For the text-containing cell, return its midpoint in [X, Y] coordinate format. 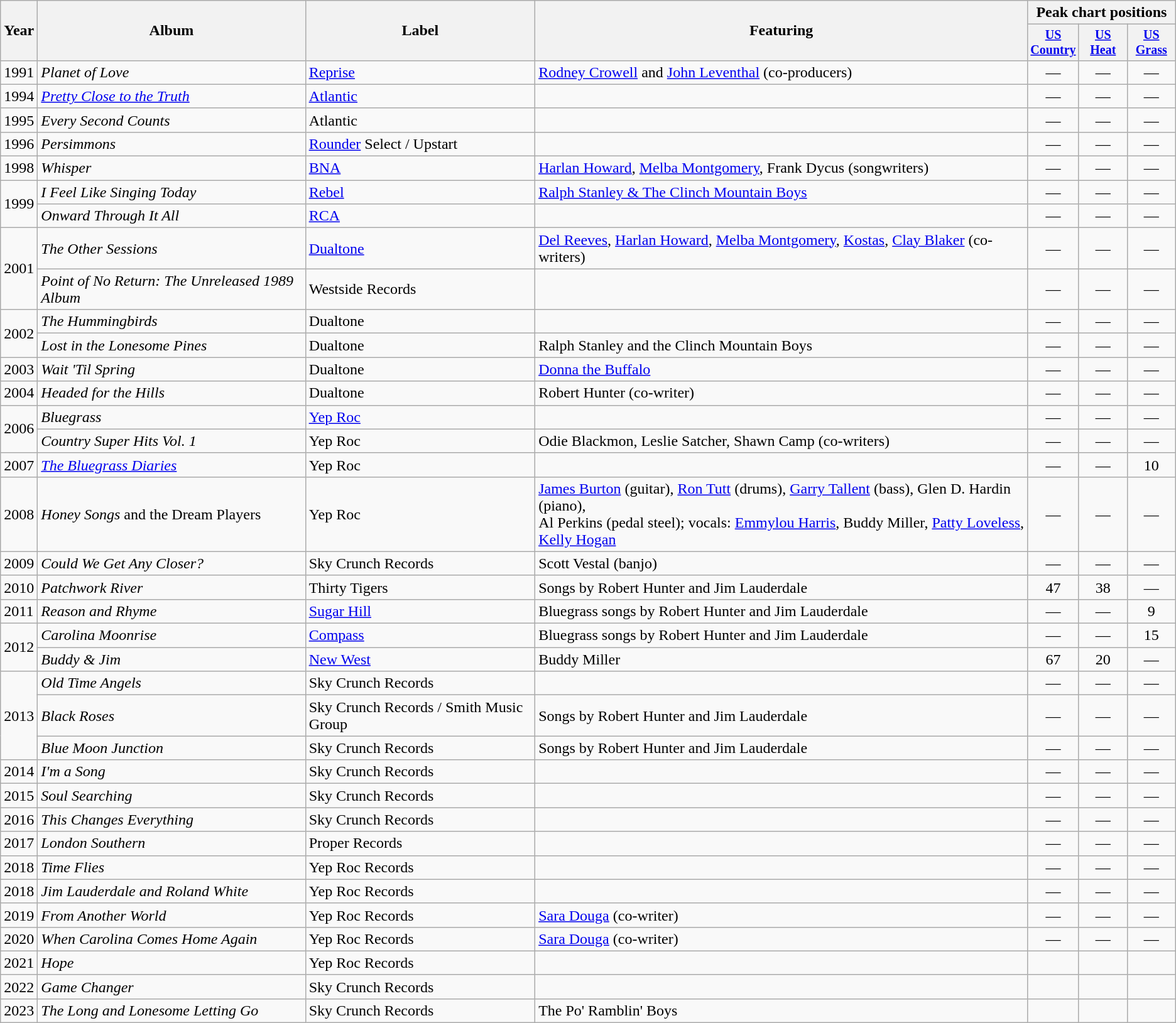
1994 [19, 96]
1996 [19, 144]
Patchwork River [171, 587]
Whisper [171, 168]
Sugar Hill [420, 611]
47 [1053, 587]
Harlan Howard, Melba Montgomery, Frank Dycus (songwriters) [781, 168]
Jim Lauderdale and Roland White [171, 891]
2007 [19, 465]
Carolina Moonrise [171, 636]
I'm a Song [171, 772]
London Southern [171, 843]
38 [1103, 587]
Black Roses [171, 716]
I Feel Like Singing Today [171, 192]
Honey Songs and the Dream Players [171, 514]
1999 [19, 204]
2012 [19, 647]
2021 [19, 963]
Point of No Return: The Unreleased 1989 Album [171, 289]
Old Time Angels [171, 683]
2017 [19, 843]
BNA [420, 168]
67 [1053, 659]
2002 [19, 333]
Soul Searching [171, 796]
2003 [19, 369]
US Grass [1151, 43]
2006 [19, 429]
Westside Records [420, 289]
2013 [19, 716]
US Heat [1103, 43]
2009 [19, 563]
When Carolina Comes Home Again [171, 939]
Wait 'Til Spring [171, 369]
2014 [19, 772]
2004 [19, 393]
Rodney Crowell and John Leventhal (co-producers) [781, 72]
From Another World [171, 915]
This Changes Everything [171, 820]
Every Second Counts [171, 120]
1991 [19, 72]
Compass [420, 636]
2019 [19, 915]
Planet of Love [171, 72]
Rebel [420, 192]
Onward Through It All [171, 216]
Pretty Close to the Truth [171, 96]
The Other Sessions [171, 249]
Proper Records [420, 843]
20 [1103, 659]
Buddy Miller [781, 659]
The Po' Ramblin' Boys [781, 1010]
Reprise [420, 72]
Label [420, 31]
2023 [19, 1010]
Reason and Rhyme [171, 611]
US Country [1053, 43]
Del Reeves, Harlan Howard, Melba Montgomery, Kostas, Clay Blaker (co-writers) [781, 249]
2008 [19, 514]
Time Flies [171, 867]
2011 [19, 611]
Headed for the Hills [171, 393]
Ralph Stanley and the Clinch Mountain Boys [781, 345]
Featuring [781, 31]
Ralph Stanley & The Clinch Mountain Boys [781, 192]
Blue Moon Junction [171, 748]
Bluegrass [171, 417]
Donna the Buffalo [781, 369]
Odie Blackmon, Leslie Satcher, Shawn Camp (co-writers) [781, 441]
Album [171, 31]
Country Super Hits Vol. 1 [171, 441]
15 [1151, 636]
2022 [19, 987]
RCA [420, 216]
Hope [171, 963]
Persimmons [171, 144]
2001 [19, 269]
The Long and Lonesome Letting Go [171, 1010]
Year [19, 31]
Rounder Select / Upstart [420, 144]
Robert Hunter (co-writer) [781, 393]
Lost in the Lonesome Pines [171, 345]
2020 [19, 939]
2010 [19, 587]
9 [1151, 611]
2015 [19, 796]
Could We Get Any Closer? [171, 563]
Game Changer [171, 987]
Buddy & Jim [171, 659]
2016 [19, 820]
Sky Crunch Records / Smith Music Group [420, 716]
Peak chart positions [1102, 13]
The Hummingbirds [171, 322]
Thirty Tigers [420, 587]
1998 [19, 168]
Scott Vestal (banjo) [781, 563]
1995 [19, 120]
New West [420, 659]
The Bluegrass Diaries [171, 465]
10 [1151, 465]
